Scan for the cell matching the given text and deliver its [x, y] coordinate at center. 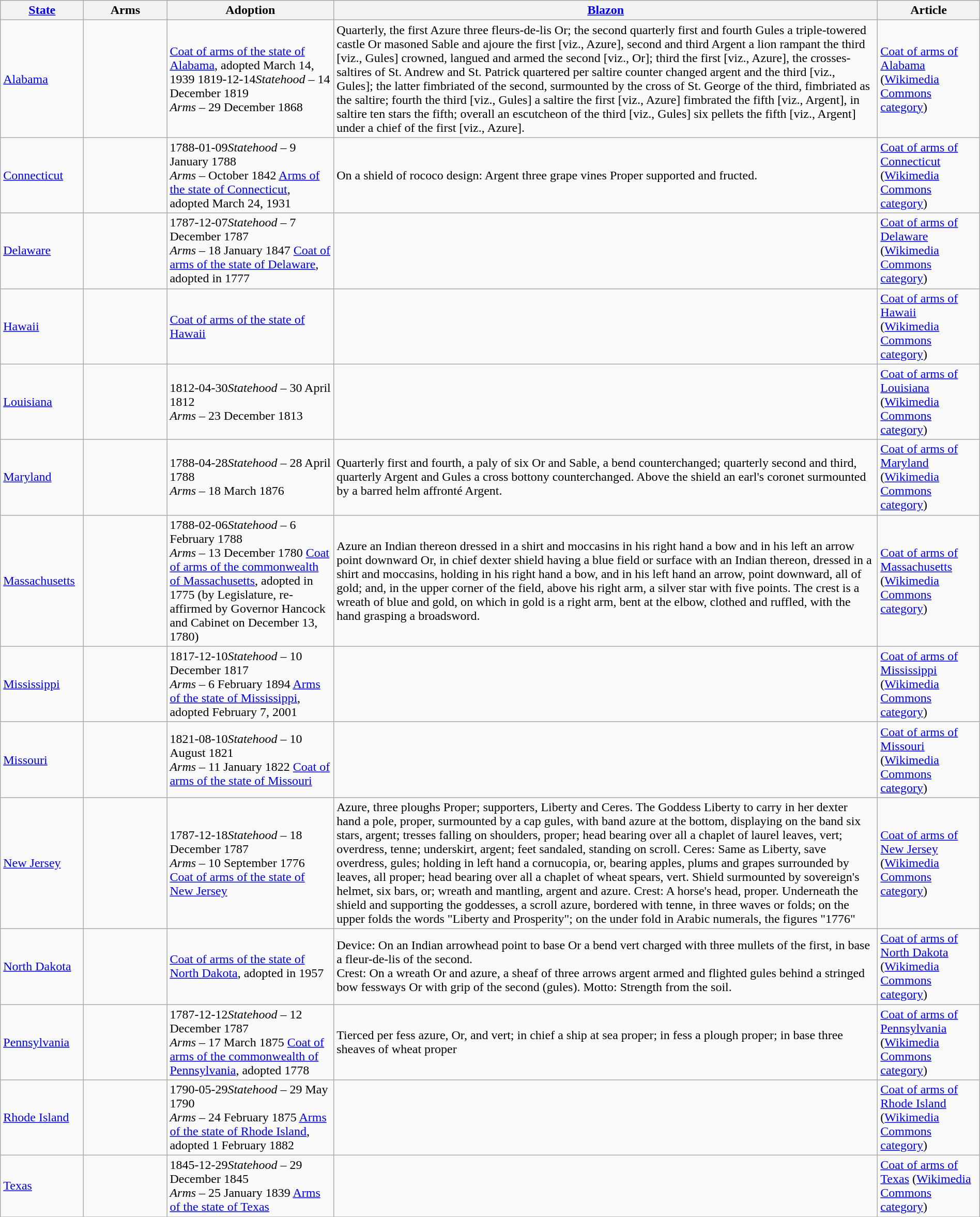
Hawaii [42, 326]
Coat of arms of Maryland (Wikimedia Commons category) [928, 477]
1821-08-10Statehood – 10 August 1821Arms – 11 January 1822 Coat of arms of the state of Missouri [250, 759]
State [42, 10]
Louisiana [42, 402]
North Dakota [42, 966]
New Jersey [42, 863]
Coat of arms of North Dakota (Wikimedia Commons category) [928, 966]
Coat of arms of Hawaii (Wikimedia Commons category) [928, 326]
1788-01-09Statehood – 9 January 1788Arms – October 1842 Arms of the state of Connecticut, adopted March 24, 1931 [250, 175]
Massachusetts [42, 581]
Coat of arms of the state of North Dakota, adopted in 1957 [250, 966]
1788-04-28Statehood – 28 April 1788Arms – 18 March 1876 [250, 477]
Blazon [606, 10]
Coat of arms of the state of Alabama, adopted March 14, 1939 1819-12-14Statehood – 14 December 1819Arms – 29 December 1868 [250, 79]
Mississippi [42, 684]
Texas [42, 1186]
Coat of arms of Alabama (Wikimedia Commons category) [928, 79]
Delaware [42, 251]
Adoption [250, 10]
Coat of arms of the state of Hawaii [250, 326]
1787-12-12Statehood – 12 December 1787Arms – 17 March 1875 Coat of arms of the commonwealth of Pennsylvania, adopted 1778 [250, 1042]
Coat of arms of Rhode Island (Wikimedia Commons category) [928, 1118]
Connecticut [42, 175]
Coat of arms of New Jersey (Wikimedia Commons category) [928, 863]
Coat of arms of Texas (Wikimedia Commons category) [928, 1186]
1790-05-29Statehood – 29 May 1790Arms – 24 February 1875 Arms of the state of Rhode Island, adopted 1 February 1882 [250, 1118]
Arms [125, 10]
1787-12-18Statehood – 18 December 1787Arms – 10 September 1776 Coat of arms of the state of New Jersey [250, 863]
Maryland [42, 477]
Coat of arms of Connecticut (Wikimedia Commons category) [928, 175]
Tierced per fess azure, Or, and vert; in chief a ship at sea proper; in fess a plough proper; in base three sheaves of wheat proper [606, 1042]
Coat of arms of Mississippi (Wikimedia Commons category) [928, 684]
Coat of arms of Missouri (Wikimedia Commons category) [928, 759]
Missouri [42, 759]
Alabama [42, 79]
1845-12-29Statehood – 29 December 1845Arms – 25 January 1839 Arms of the state of Texas [250, 1186]
Pennsylvania [42, 1042]
Rhode Island [42, 1118]
Coat of arms of Louisiana (Wikimedia Commons category) [928, 402]
Coat of arms of Massachusetts (Wikimedia Commons category) [928, 581]
Coat of arms of Delaware (Wikimedia Commons category) [928, 251]
1812-04-30Statehood – 30 April 1812Arms – 23 December 1813 [250, 402]
On a shield of rococo design: Argent three grape vines Proper supported and fructed. [606, 175]
Article [928, 10]
1787-12-07Statehood – 7 December 1787Arms – 18 January 1847 Coat of arms of the state of Delaware, adopted in 1777 [250, 251]
1817-12-10Statehood – 10 December 1817Arms – 6 February 1894 Arms of the state of Mississippi, adopted February 7, 2001 [250, 684]
Coat of arms of Pennsylvania (Wikimedia Commons category) [928, 1042]
